Output the (x, y) coordinate of the center of the cell containing the given text.  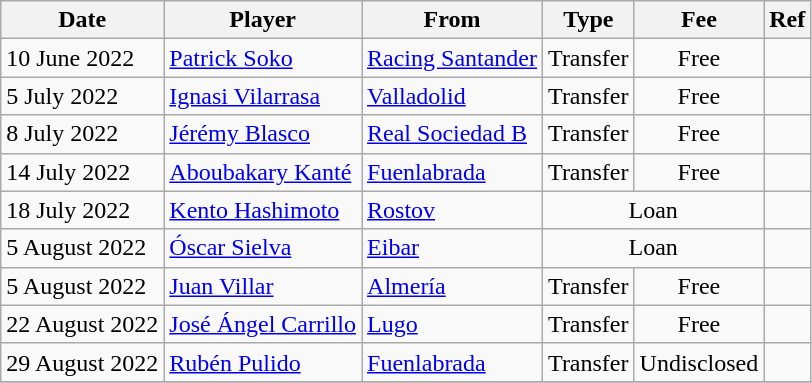
Real Sociedad B (452, 134)
8 July 2022 (82, 134)
10 June 2022 (82, 58)
22 August 2022 (82, 324)
Date (82, 20)
29 August 2022 (82, 362)
Eibar (452, 248)
5 July 2022 (82, 96)
Type (589, 20)
Óscar Sielva (263, 248)
Aboubakary Kanté (263, 172)
José Ángel Carrillo (263, 324)
Kento Hashimoto (263, 210)
Player (263, 20)
Racing Santander (452, 58)
Juan Villar (263, 286)
Almería (452, 286)
Undisclosed (699, 362)
Jérémy Blasco (263, 134)
14 July 2022 (82, 172)
Valladolid (452, 96)
Ref (788, 20)
18 July 2022 (82, 210)
Fee (699, 20)
Lugo (452, 324)
Patrick Soko (263, 58)
Rubén Pulido (263, 362)
Rostov (452, 210)
From (452, 20)
Ignasi Vilarrasa (263, 96)
